Provide the [X, Y] coordinate of the cell's center where the given text is located.  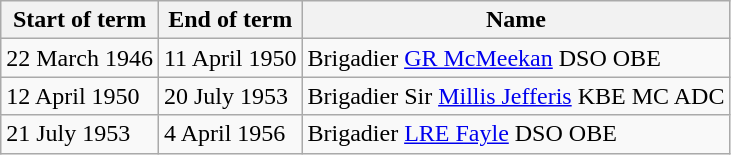
4 April 1956 [230, 134]
Start of term [80, 20]
12 April 1950 [80, 96]
21 July 1953 [80, 134]
Brigadier Sir Millis Jefferis KBE MC ADC [516, 96]
Name [516, 20]
End of term [230, 20]
11 April 1950 [230, 58]
20 July 1953 [230, 96]
Brigadier GR McMeekan DSO OBE [516, 58]
22 March 1946 [80, 58]
Brigadier LRE Fayle DSO OBE [516, 134]
